Scan for the cell matching the given text and deliver its [X, Y] coordinate at center. 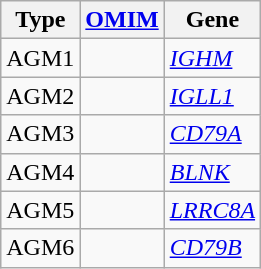
AGM4 [40, 172]
IGLL1 [212, 96]
OMIM [122, 20]
IGHM [212, 58]
AGM5 [40, 210]
AGM1 [40, 58]
CD79B [212, 248]
Gene [212, 20]
LRRC8A [212, 210]
AGM2 [40, 96]
Type [40, 20]
CD79A [212, 134]
AGM6 [40, 248]
AGM3 [40, 134]
BLNK [212, 172]
